Search for the cell housing the specified text and yield its [X, Y] center coordinate. 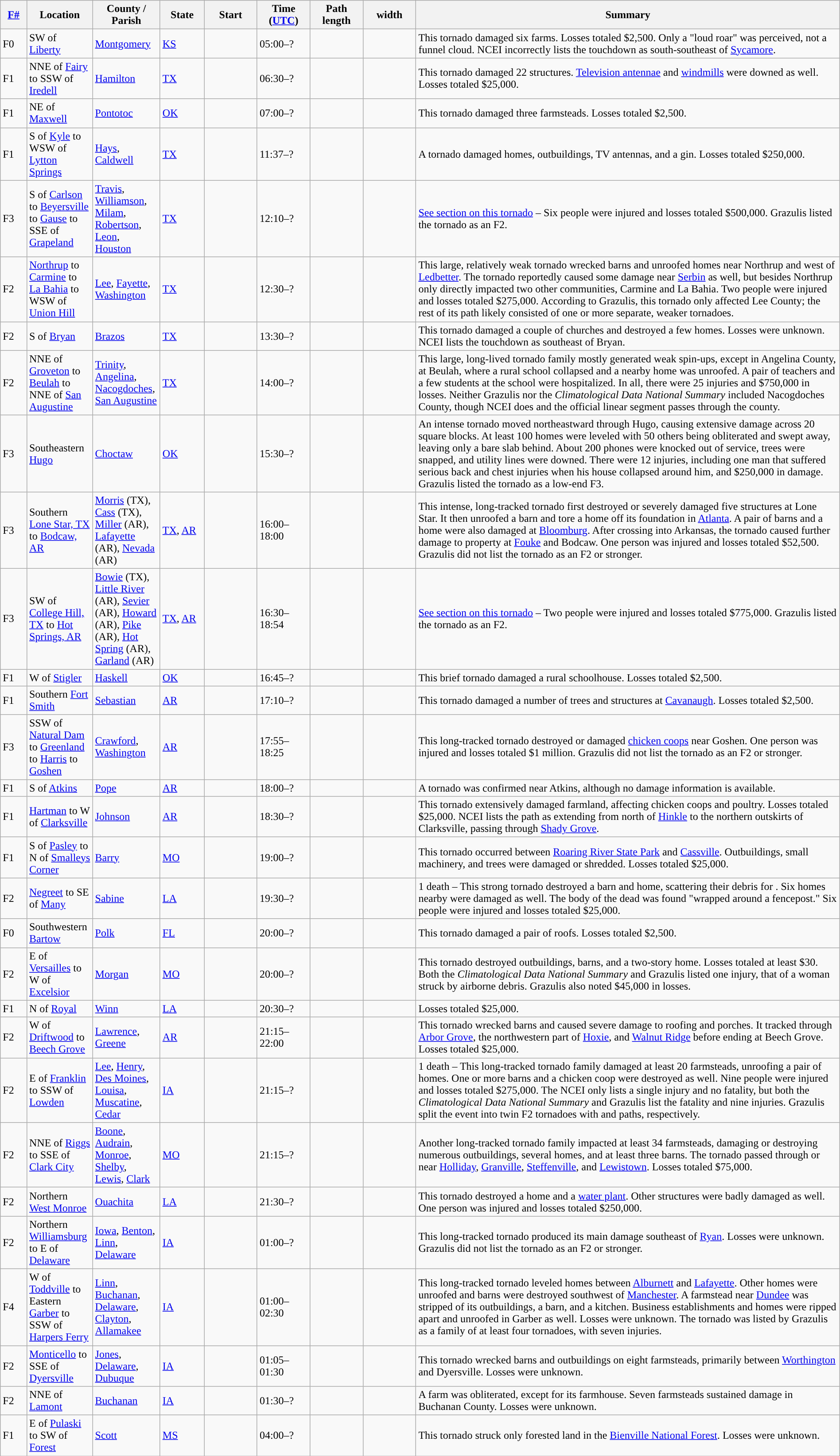
A tornado damaged homes, outbuildings, TV antennas, and a gin. Losses totaled $250,000. [628, 154]
Johnson [126, 817]
Start [231, 15]
E of Pulaski to SW of Forest [59, 1436]
Path length [337, 15]
This tornado wrecked barns and outbuildings on eight farmsteads, primarily between Worthington and Dyersville. Losses were unknown. [628, 1366]
W of Toddville to Eastern Garber to SSW of Harpers Ferry [59, 1307]
NNE of Groveton to Beulah to NNE of San Augustine [59, 383]
Northern West Monroe [59, 1201]
12:10–? [284, 219]
Southern Lone Star, TX to Bodcaw, AR [59, 530]
Jones, Delaware, Dubuque [126, 1366]
01:30–? [284, 1401]
NE of Maxwell [59, 113]
This tornado struck only forested land in the Bienville National Forest. Losses were unknown. [628, 1436]
Time (UTC) [284, 15]
Monticello to SSE of Dyersville [59, 1366]
Southeastern Hugo [59, 454]
18:30–? [284, 817]
Lee, Fayette, Washington [126, 289]
KS [182, 43]
Lee, Henry, Des Moines, Louisa, Muscatine, Cedar [126, 1090]
See section on this tornado – Two people were injured and losses totaled $775,000. Grazulis listed the tornado as an F2. [628, 618]
Trinity, Angelina, Nacogdoches, San Augustine [126, 383]
20:30–? [284, 1009]
Scott [126, 1436]
This tornado damaged three farmsteads. Losses totaled $2,500. [628, 113]
Southern Fort Smith [59, 701]
SW of College Hill, TX to Hot Springs, AR [59, 618]
Negreet to SE of Many [59, 898]
Hamilton [126, 78]
This tornado damaged a number of trees and structures at Cavanaugh. Losses totaled $2,500. [628, 701]
Hays, Caldwell [126, 154]
17:10–? [284, 701]
Hartman to W of Clarksville [59, 817]
19:00–? [284, 858]
This tornado destroyed a home and a water plant. Other structures were badly damaged as well. One person was injured and losses totaled $250,000. [628, 1201]
This tornado damaged 22 structures. Television antennae and windmills were downed as well. Losses totaled $25,000. [628, 78]
F4 [14, 1307]
18:00–? [284, 788]
This tornado damaged a couple of churches and destroyed a few homes. Losses were unknown. NCEI lists the touchdown as southeast of Bryan. [628, 336]
04:00–? [284, 1436]
F# [14, 15]
NNE of Riggs to SSE of Clark City [59, 1155]
NNE of Fairy to SSW of Iredell [59, 78]
01:00–02:30 [284, 1307]
Losses totaled $25,000. [628, 1009]
SW of Liberty [59, 43]
width [389, 15]
MS [182, 1436]
Travis, Williamson, Milam, Robertson, Leon, Houston [126, 219]
W of Stigler [59, 677]
Buchanan [126, 1401]
NNE of Lamont [59, 1401]
Morgan [126, 974]
S of Pasley to N of Smalleys Corner [59, 858]
Pontotoc [126, 113]
Polk [126, 933]
11:37–? [284, 154]
05:00–? [284, 43]
FL [182, 933]
Montgomery [126, 43]
Haskell [126, 677]
This tornado damaged a pair of roofs. Losses totaled $2,500. [628, 933]
14:00–? [284, 383]
Summary [628, 15]
16:00–18:00 [284, 530]
16:30–18:54 [284, 618]
12:30–? [284, 289]
Morris (TX), Cass (TX), Miller (AR), Lafayette (AR), Nevada (AR) [126, 530]
07:00–? [284, 113]
Bowie (TX), Little River (AR), Sevier (AR), Howard (AR), Pike (AR), Hot Spring (AR), Garland (AR) [126, 618]
15:30–? [284, 454]
Linn, Buchanan, Delaware, Clayton, Allamakee [126, 1307]
16:45–? [284, 677]
06:30–? [284, 78]
This brief tornado damaged a rural schoolhouse. Losses totaled $2,500. [628, 677]
Iowa, Benton, Linn, Delaware [126, 1242]
Location [59, 15]
13:30–? [284, 336]
Winn [126, 1009]
01:05–01:30 [284, 1366]
Choctaw [126, 454]
Pope [126, 788]
State [182, 15]
E of Franklin to SSW of Lowden [59, 1090]
Sebastian [126, 701]
See section on this tornado – Six people were injured and losses totaled $500,000. Grazulis listed the tornado as an F2. [628, 219]
01:00–? [284, 1242]
N of Royal [59, 1009]
A tornado was confirmed near Atkins, although no damage information is available. [628, 788]
Barry [126, 858]
21:30–? [284, 1201]
S of Carlson to Beyersville to Gause to SSE of Grapeland [59, 219]
S of Atkins [59, 788]
19:30–? [284, 898]
Brazos [126, 336]
Crawford, Washington [126, 747]
21:15–22:00 [284, 1037]
Northrup to Carmine to La Bahia to WSW of Union Hill [59, 289]
SSW of Natural Dam to Greenland to Harris to Goshen [59, 747]
Boone, Audrain, Monroe, Shelby, Lewis, Clark [126, 1155]
17:55–18:25 [284, 747]
A farm was obliterated, except for its farmhouse. Seven farmsteads sustained damage in Buchanan County. Losses were unknown. [628, 1401]
Lawrence, Greene [126, 1037]
This long-tracked tornado produced its main damage southeast of Ryan. Losses were unknown. Grazulis did not list the tornado as an F2 or stronger. [628, 1242]
Southwestern Bartow [59, 933]
Sabine [126, 898]
S of Bryan [59, 336]
Northern Williamsburg to E of Delaware [59, 1242]
W of Driftwood to Beech Grove [59, 1037]
County / Parish [126, 15]
S of Kyle to WSW of Lytton Springs [59, 154]
E of Versailles to W of Excelsior [59, 974]
Ouachita [126, 1201]
